Locate the cell with the specified text and output its (X, Y) center coordinate. 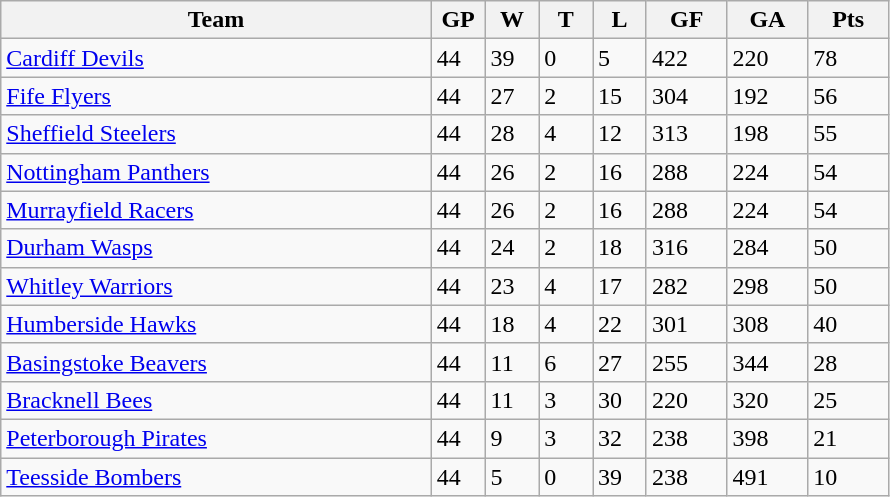
Humberside Hawks (216, 324)
32 (620, 438)
23 (512, 286)
21 (848, 438)
Team (216, 20)
316 (686, 248)
Murrayfield Racers (216, 210)
24 (512, 248)
GA (768, 20)
55 (848, 134)
40 (848, 324)
398 (768, 438)
422 (686, 58)
12 (620, 134)
198 (768, 134)
17 (620, 286)
Peterborough Pirates (216, 438)
Basingstoke Beavers (216, 362)
308 (768, 324)
Nottingham Panthers (216, 172)
Fife Flyers (216, 96)
56 (848, 96)
10 (848, 477)
491 (768, 477)
313 (686, 134)
284 (768, 248)
Sheffield Steelers (216, 134)
15 (620, 96)
9 (512, 438)
W (512, 20)
22 (620, 324)
T (566, 20)
L (620, 20)
Cardiff Devils (216, 58)
301 (686, 324)
Whitley Warriors (216, 286)
192 (768, 96)
25 (848, 400)
GF (686, 20)
320 (768, 400)
304 (686, 96)
282 (686, 286)
255 (686, 362)
30 (620, 400)
Pts (848, 20)
78 (848, 58)
Bracknell Bees (216, 400)
GP (458, 20)
344 (768, 362)
6 (566, 362)
Teesside Bombers (216, 477)
298 (768, 286)
Durham Wasps (216, 248)
